Determine the (X, Y) coordinate at the center of the cell enclosing the given text.  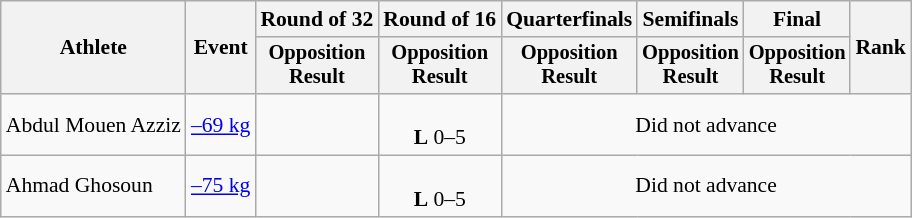
Round of 32 (316, 19)
Event (220, 48)
Rank (880, 48)
Abdul Mouen Azziz (94, 124)
Quarterfinals (569, 19)
–69 kg (220, 124)
Athlete (94, 48)
–75 kg (220, 186)
Round of 16 (440, 19)
Final (798, 19)
Ahmad Ghosoun (94, 186)
Semifinals (690, 19)
